Identify which cell holds the provided text, then report its [x, y] central coordinate. 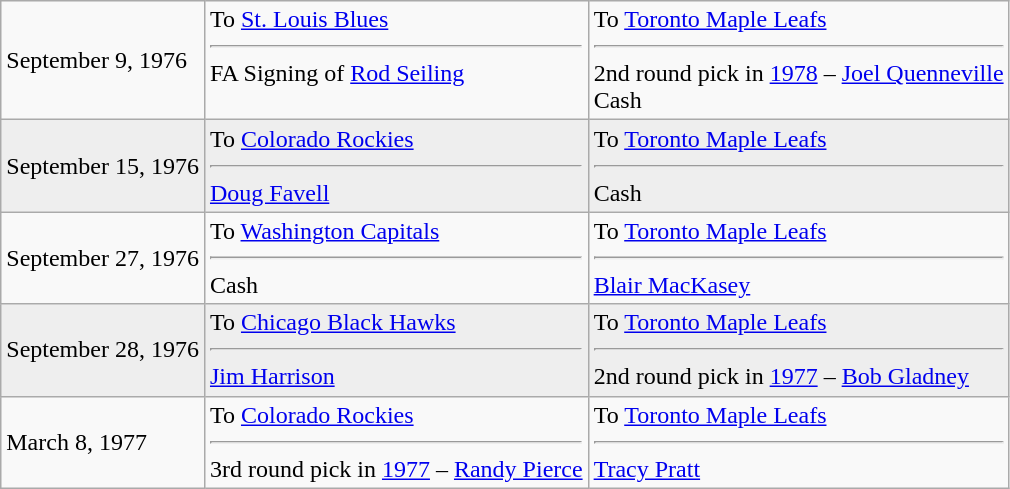
To Toronto Maple Leafs2nd round pick in 1977 – Bob Gladney [798, 350]
To Washington CapitalsCash [396, 258]
September 27, 1976 [103, 258]
March 8, 1977 [103, 442]
To Toronto Maple LeafsCash [798, 166]
To Toronto Maple LeafsBlair MacKasey [798, 258]
To Toronto Maple LeafsTracy Pratt [798, 442]
To Chicago Black HawksJim Harrison [396, 350]
September 9, 1976 [103, 60]
To Colorado Rockies3rd round pick in 1977 – Randy Pierce [396, 442]
To St. Louis BluesFA Signing of Rod Seiling [396, 60]
September 15, 1976 [103, 166]
September 28, 1976 [103, 350]
To Colorado RockiesDoug Favell [396, 166]
To Toronto Maple Leafs2nd round pick in 1978 – Joel Quenneville Cash [798, 60]
